Determine the (X, Y) coordinate at the center of the cell enclosing the given text.  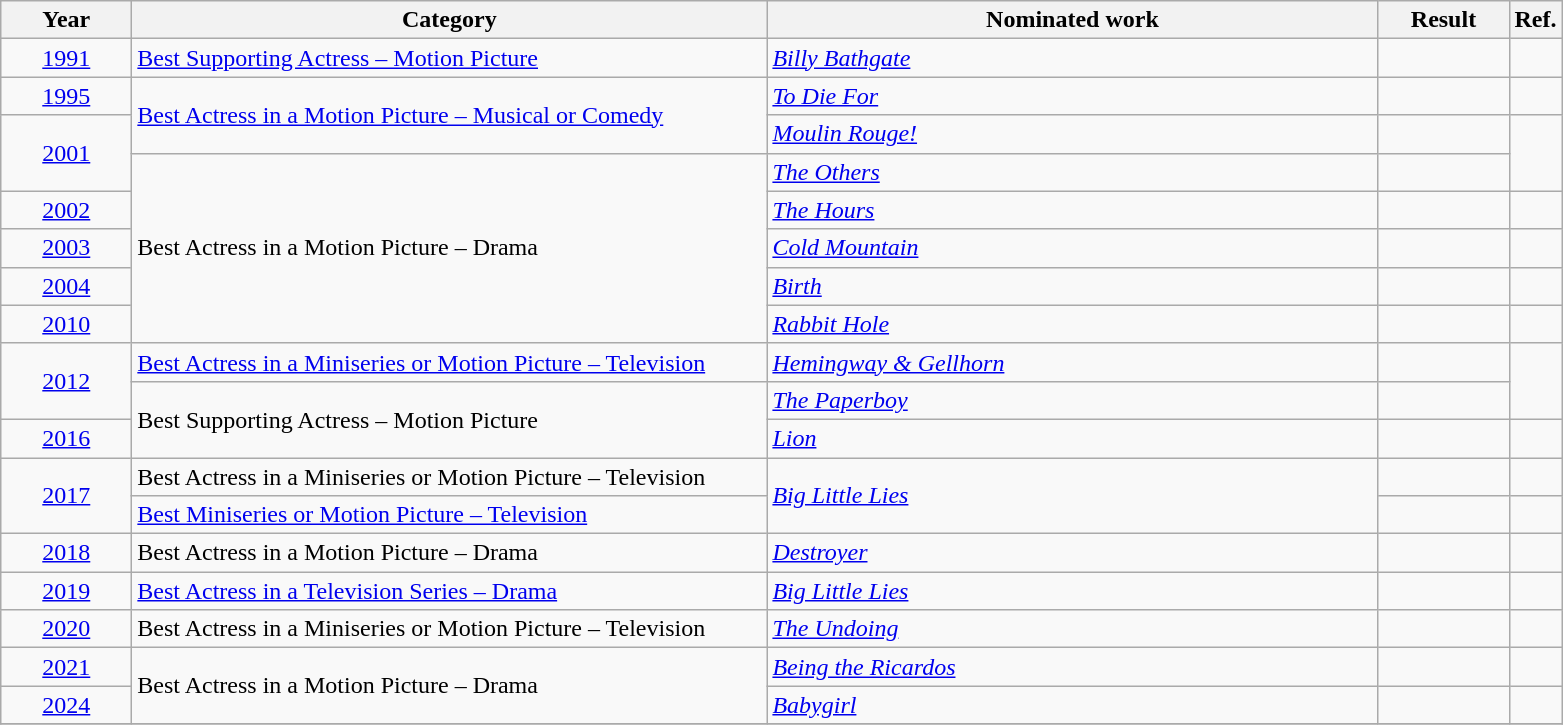
2001 (66, 153)
Cold Mountain (1072, 248)
2024 (66, 705)
Lion (1072, 438)
2016 (66, 438)
Category (450, 20)
Result (1444, 20)
2018 (66, 553)
1991 (66, 58)
Best Actress in a Motion Picture – Musical or Comedy (450, 115)
Babygirl (1072, 705)
2021 (66, 667)
Moulin Rouge! (1072, 134)
To Die For (1072, 96)
2004 (66, 286)
2010 (66, 324)
Birth (1072, 286)
Billy Bathgate (1072, 58)
2019 (66, 591)
1995 (66, 96)
2012 (66, 381)
Best Actress in a Television Series – Drama (450, 591)
The Hours (1072, 210)
Year (66, 20)
The Paperboy (1072, 400)
Best Miniseries or Motion Picture – Television (450, 515)
The Undoing (1072, 629)
Hemingway & Gellhorn (1072, 362)
Rabbit Hole (1072, 324)
The Others (1072, 172)
2020 (66, 629)
Nominated work (1072, 20)
Ref. (1536, 20)
Being the Ricardos (1072, 667)
2002 (66, 210)
2017 (66, 496)
2003 (66, 248)
Destroyer (1072, 553)
